Identify which cell holds the provided text, then report its (X, Y) central coordinate. 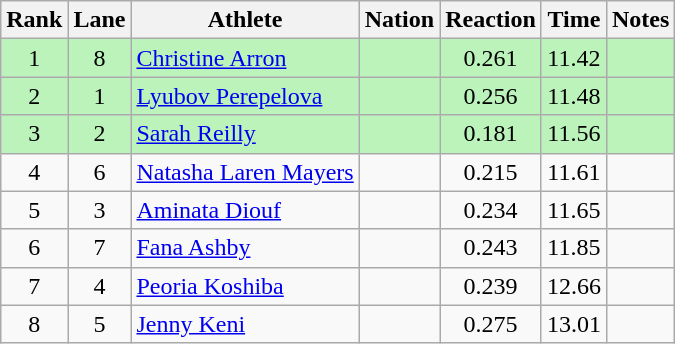
11.56 (574, 134)
Peoria Koshiba (245, 286)
Natasha Laren Mayers (245, 172)
Christine Arron (245, 58)
0.181 (491, 134)
11.61 (574, 172)
Time (574, 20)
0.261 (491, 58)
0.239 (491, 286)
Aminata Diouf (245, 210)
11.85 (574, 248)
0.256 (491, 96)
0.215 (491, 172)
11.65 (574, 210)
11.42 (574, 58)
0.243 (491, 248)
Lane (100, 20)
Fana Ashby (245, 248)
Nation (399, 20)
Lyubov Perepelova (245, 96)
Sarah Reilly (245, 134)
12.66 (574, 286)
0.234 (491, 210)
Notes (640, 20)
Rank (34, 20)
Athlete (245, 20)
Jenny Keni (245, 324)
13.01 (574, 324)
11.48 (574, 96)
0.275 (491, 324)
Reaction (491, 20)
